Return (X, Y) of the center of cell containing provided text 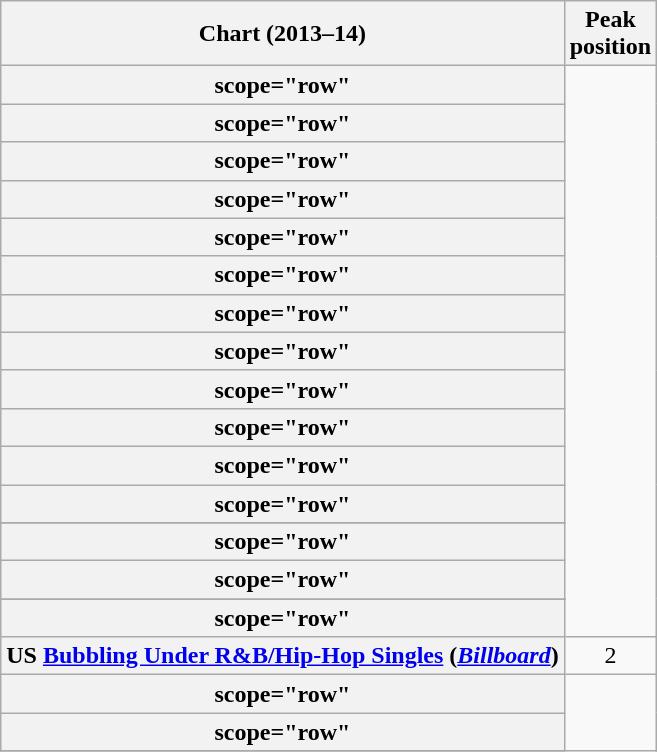
US Bubbling Under R&B/Hip-Hop Singles (Billboard) (282, 656)
2 (610, 656)
Peakposition (610, 34)
Chart (2013–14) (282, 34)
